Identify which cell holds the provided text, then report its (X, Y) central coordinate. 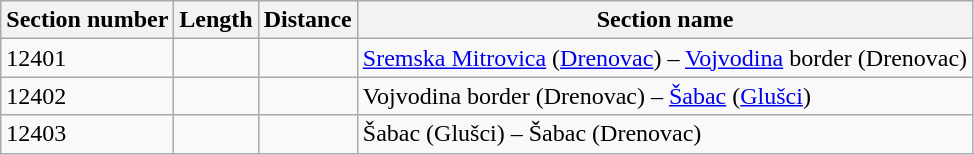
12403 (88, 134)
Length (216, 20)
Section name (664, 20)
Section number (88, 20)
Šabac (Glušci) – Šabac (Drenovac) (664, 134)
12402 (88, 96)
Sremska Mitrovica (Drenovac) – Vojvodina border (Drenovac) (664, 58)
Vojvodina border (Drenovac) – Šabac (Glušci) (664, 96)
Distance (308, 20)
12401 (88, 58)
